Locate the cell with the specified text and output its (x, y) center coordinate. 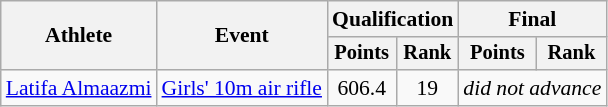
606.4 (362, 88)
did not advance (532, 88)
Final (532, 19)
Athlete (79, 36)
Girls' 10m air rifle (242, 88)
Event (242, 36)
19 (427, 88)
Qualification (392, 19)
Latifa Almaazmi (79, 88)
